Locate the cell with the specified text and output its (x, y) center coordinate. 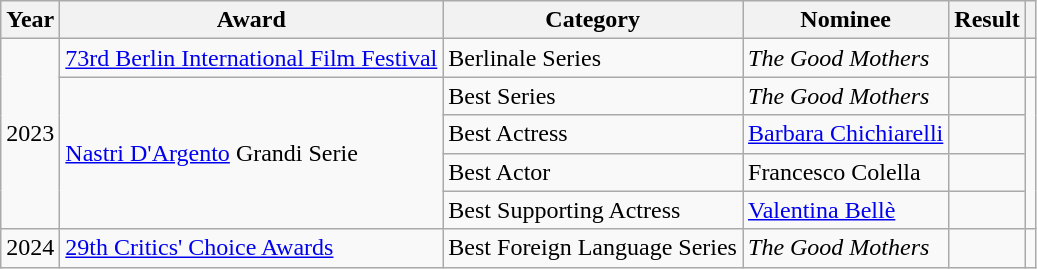
Valentina Bellè (845, 210)
2023 (30, 134)
2024 (30, 248)
Nominee (845, 20)
Year (30, 20)
Best Supporting Actress (593, 210)
Best Actress (593, 134)
Berlinale Series (593, 58)
Best Foreign Language Series (593, 248)
Result (987, 20)
Francesco Colella (845, 172)
29th Critics' Choice Awards (252, 248)
Award (252, 20)
Barbara Chichiarelli (845, 134)
Nastri D'Argento Grandi Serie (252, 153)
Best Actor (593, 172)
Best Series (593, 96)
73rd Berlin International Film Festival (252, 58)
Category (593, 20)
